Return the (x, y) coordinate for the center point of the cell that contains the specified text.  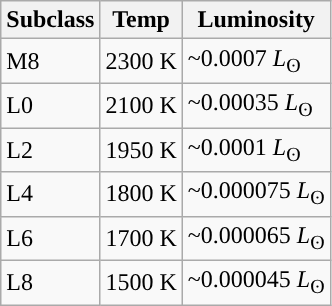
Subclass (50, 20)
~0.000075 Lʘ (256, 194)
M8 (50, 61)
Temp (141, 20)
L8 (50, 283)
~0.0007 Lʘ (256, 61)
Luminosity (256, 20)
~0.000065 Lʘ (256, 238)
L2 (50, 150)
~0.0001 Lʘ (256, 150)
2300 K (141, 61)
L0 (50, 105)
1700 K (141, 238)
~0.000045 Lʘ (256, 283)
L6 (50, 238)
~0.00035 Lʘ (256, 105)
1800 K (141, 194)
1950 K (141, 150)
1500 K (141, 283)
2100 K (141, 105)
L4 (50, 194)
